Detect which cell encompasses the target text, then output its [x, y] center coordinate. 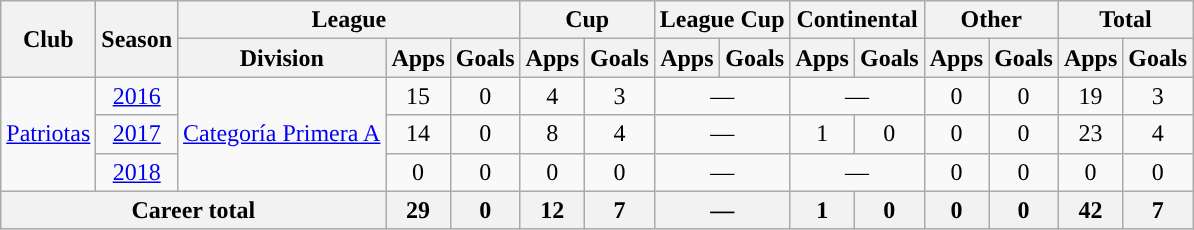
League Cup [722, 20]
Categoría Primera A [282, 134]
2017 [137, 134]
League [350, 20]
Club [48, 39]
2018 [137, 172]
8 [552, 134]
2016 [137, 96]
Division [282, 58]
Season [137, 39]
Continental [857, 20]
29 [418, 210]
Patriotas [48, 134]
12 [552, 210]
Cup [587, 20]
Other [991, 20]
14 [418, 134]
19 [1090, 96]
Total [1125, 20]
15 [418, 96]
Career total [194, 210]
42 [1090, 210]
23 [1090, 134]
